Locate the cell with the specified text and output its (x, y) center coordinate. 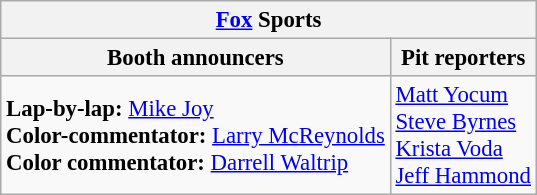
Fox Sports (269, 20)
Lap-by-lap: Mike JoyColor-commentator: Larry McReynoldsColor commentator: Darrell Waltrip (196, 136)
Matt YocumSteve ByrnesKrista VodaJeff Hammond (463, 136)
Booth announcers (196, 58)
Pit reporters (463, 58)
